Return (x, y) of the center of cell containing provided text 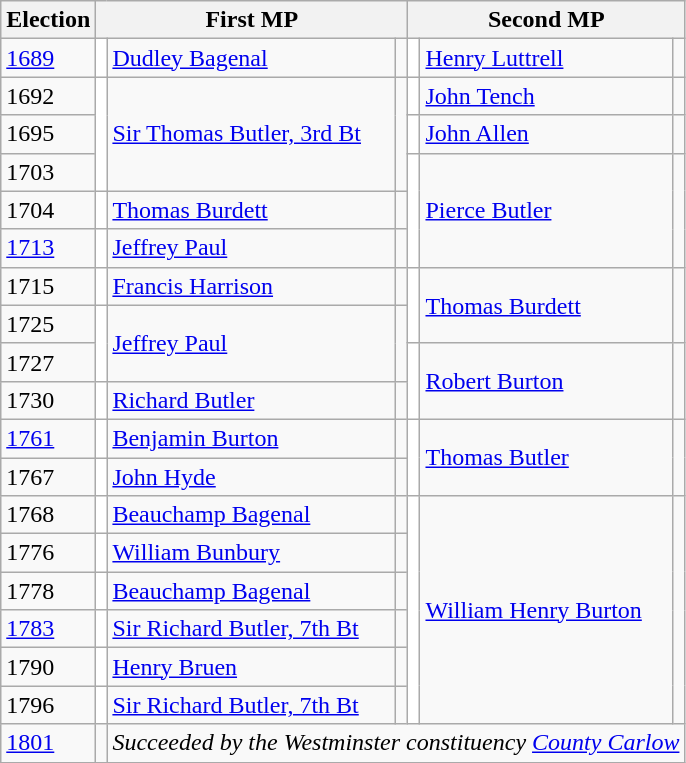
1767 (48, 477)
Election (48, 20)
Pierce Butler (546, 210)
Sir Thomas Butler, 3rd Bt (252, 134)
1778 (48, 591)
Benjamin Burton (252, 438)
John Allen (546, 134)
John Hyde (252, 477)
1725 (48, 324)
1695 (48, 134)
William Bunbury (252, 553)
Henry Bruen (252, 667)
Succeeded by the Westminster constituency County Carlow (396, 743)
1790 (48, 667)
1727 (48, 362)
1768 (48, 515)
1692 (48, 96)
William Henry Burton (546, 610)
1761 (48, 438)
Robert Burton (546, 381)
1776 (48, 553)
Richard Butler (252, 400)
Henry Luttrell (546, 58)
1715 (48, 286)
Dudley Bagenal (252, 58)
1730 (48, 400)
John Tench (546, 96)
1704 (48, 210)
Thomas Butler (546, 457)
1703 (48, 172)
1796 (48, 705)
1801 (48, 743)
1783 (48, 629)
1689 (48, 58)
1713 (48, 248)
Second MP (546, 20)
Francis Harrison (252, 286)
First MP (252, 20)
